Provide the [X, Y] coordinate of the cell's center where the given text is located.  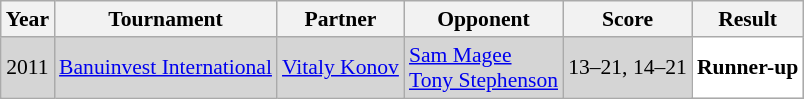
Banuinvest International [166, 68]
Sam Magee Tony Stephenson [484, 68]
Tournament [166, 19]
13–21, 14–21 [628, 68]
Partner [340, 19]
Vitaly Konov [340, 68]
2011 [28, 68]
Result [748, 19]
Year [28, 19]
Score [628, 19]
Runner-up [748, 68]
Opponent [484, 19]
